Return [X, Y] of the center of cell containing provided text 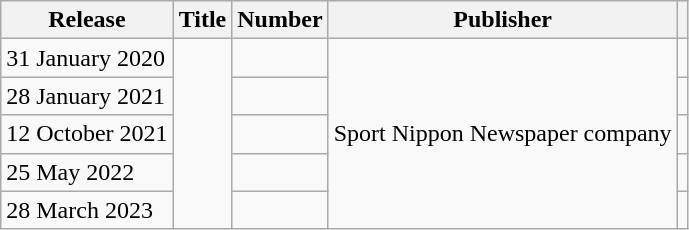
Publisher [502, 20]
12 October 2021 [87, 134]
31 January 2020 [87, 58]
Sport Nippon Newspaper company [502, 134]
25 May 2022 [87, 172]
28 January 2021 [87, 96]
Title [202, 20]
28 March 2023 [87, 210]
Number [280, 20]
Release [87, 20]
